Return the [X, Y] coordinate for the center point of the cell that contains the specified text.  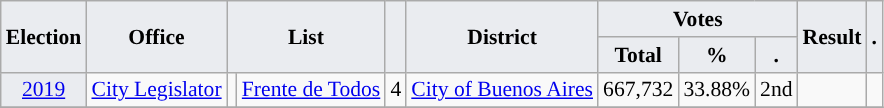
Office [156, 36]
33.88% [716, 90]
4 [396, 90]
Result [832, 36]
% [716, 55]
2nd [776, 90]
667,732 [638, 90]
Election [44, 36]
List [306, 36]
District [502, 36]
Frente de Todos [312, 90]
Votes [698, 19]
City of Buenos Aires [502, 90]
2019 [44, 90]
Total [638, 55]
City Legislator [156, 90]
